Search for the cell housing the specified text and yield its [x, y] center coordinate. 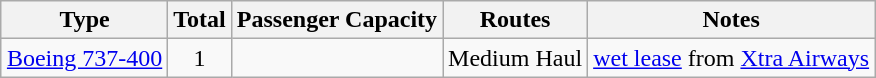
Routes [516, 20]
Boeing 737-400 [84, 58]
Type [84, 20]
Passenger Capacity [336, 20]
Notes [732, 20]
1 [200, 58]
Medium Haul [516, 58]
wet lease from Xtra Airways [732, 58]
Total [200, 20]
